Identify which cell holds the provided text, then report its (x, y) central coordinate. 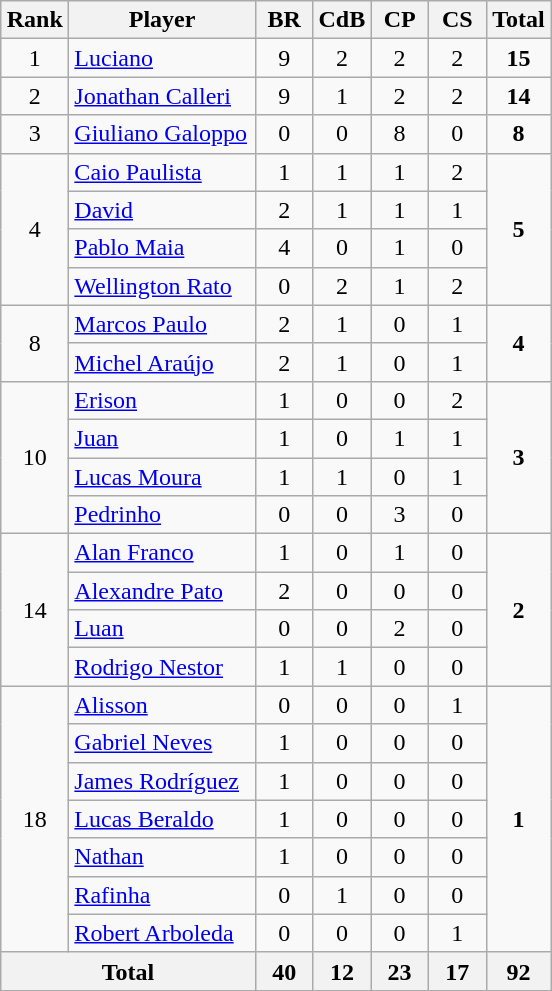
Wellington Rato (162, 286)
Marcos Paulo (162, 324)
Giuliano Galoppo (162, 134)
Luan (162, 629)
10 (35, 457)
23 (400, 971)
James Rodríguez (162, 781)
Michel Araújo (162, 362)
Pablo Maia (162, 248)
Nathan (162, 857)
Lucas Moura (162, 477)
Robert Arboleda (162, 933)
40 (284, 971)
Alan Franco (162, 553)
Alisson (162, 705)
Luciano (162, 58)
Pedrinho (162, 515)
5 (518, 229)
David (162, 210)
12 (342, 971)
17 (457, 971)
Caio Paulista (162, 172)
Player (162, 20)
CS (457, 20)
CP (400, 20)
15 (518, 58)
Rodrigo Nestor (162, 667)
Gabriel Neves (162, 743)
Rank (35, 20)
CdB (342, 20)
Rafinha (162, 895)
Lucas Beraldo (162, 819)
Alexandre Pato (162, 591)
Erison (162, 400)
BR (284, 20)
Juan (162, 438)
Jonathan Calleri (162, 96)
18 (35, 819)
92 (518, 971)
